Search for the cell housing the specified text and yield its (x, y) center coordinate. 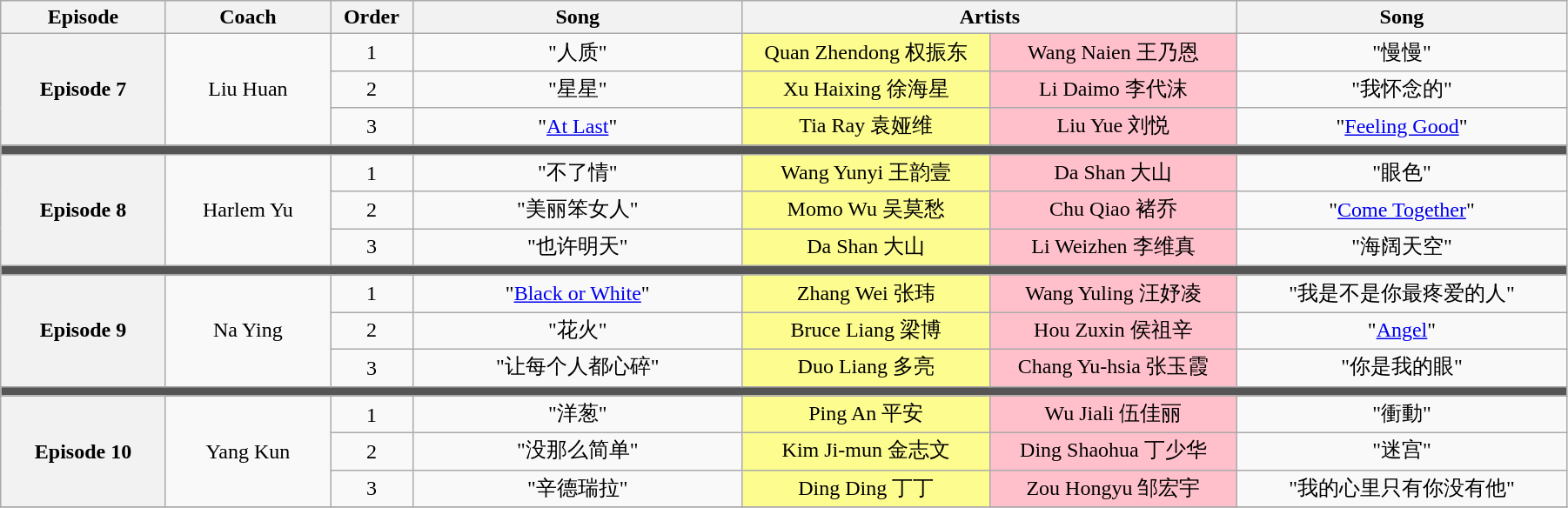
"Come Together" (1401, 211)
Zhang Wei 张玮 (866, 294)
Tia Ray 袁娅维 (866, 127)
"不了情" (578, 174)
Wang Naien 王乃恩 (1113, 52)
Ding Ding 丁丁 (866, 489)
Harlem Yu (247, 211)
Xu Haixing 徐海星 (866, 89)
Li Daimo 李代沫 (1113, 89)
"迷宫" (1401, 452)
Ding Shaohua 丁少华 (1113, 452)
"我怀念的" (1401, 89)
Chu Qiao 褚乔 (1113, 211)
Na Ying (247, 331)
Momo Wu 吴莫愁 (866, 211)
Zou Hongyu 邹宏宇 (1113, 489)
"慢慢" (1401, 52)
Duo Liang 多亮 (866, 367)
"衝動" (1401, 414)
Order (372, 17)
Coach (247, 17)
"洋葱" (578, 414)
Hou Zuxin 侯祖辛 (1113, 331)
"我是不是你最疼爱的人" (1401, 294)
"我的心里只有你没有他" (1401, 489)
"花火" (578, 331)
"海阔天空" (1401, 247)
Kim Ji-mun 金志文 (866, 452)
Episode 7 (84, 90)
"辛德瑞拉" (578, 489)
"你是我的眼" (1401, 367)
Li Weizhen 李维真 (1113, 247)
Episode 8 (84, 211)
Wu Jiali 伍佳丽 (1113, 414)
"让每个人都心碎" (578, 367)
"星星" (578, 89)
Wang Yuling 汪妤凌 (1113, 294)
"没那么简单" (578, 452)
"也许明天" (578, 247)
"人质" (578, 52)
Yang Kun (247, 451)
Episode 10 (84, 451)
"美丽笨女人" (578, 211)
"Feeling Good" (1401, 127)
Episode (84, 17)
"At Last" (578, 127)
"眼色" (1401, 174)
Liu Huan (247, 90)
Bruce Liang 梁博 (866, 331)
Wang Yunyi 王韵壹 (866, 174)
"Black or White" (578, 294)
Liu Yue 刘悦 (1113, 127)
Quan Zhendong 权振东 (866, 52)
Ping An 平安 (866, 414)
Chang Yu-hsia 张玉霞 (1113, 367)
Episode 9 (84, 331)
"Angel" (1401, 331)
Artists (989, 17)
